For the text-containing cell, return its midpoint in [x, y] coordinate format. 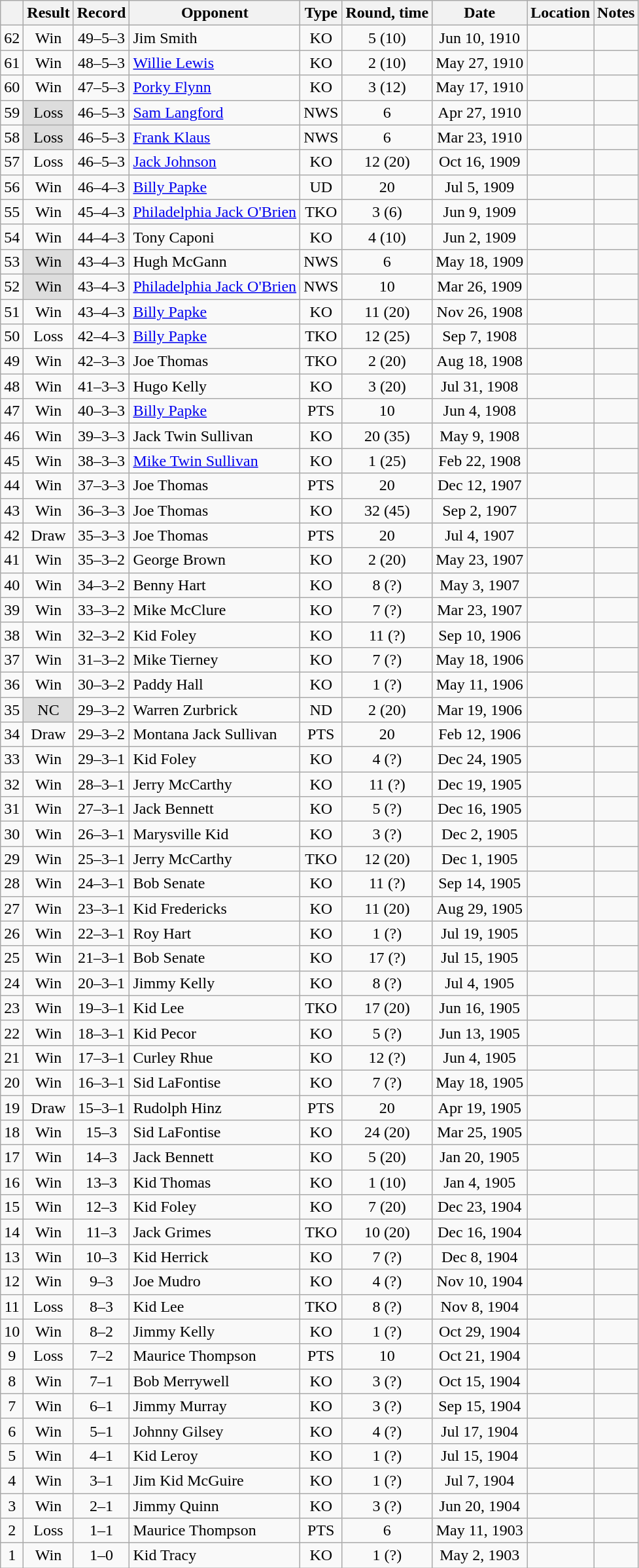
5–1 [101, 1431]
Oct 21, 1904 [480, 1356]
57 [12, 162]
12 (?) [387, 1058]
46 [12, 436]
Date [480, 13]
21 [12, 1058]
Jul 15, 1904 [480, 1456]
Jun 10, 1910 [480, 38]
47 [12, 411]
Jul 31, 1908 [480, 386]
16–3–1 [101, 1082]
15–3 [101, 1133]
6–1 [101, 1406]
38–3–3 [101, 461]
5 (10) [387, 38]
Jul 5, 1909 [480, 187]
21–3–1 [101, 958]
4–1 [101, 1456]
10–3 [101, 1257]
28 [12, 884]
38 [12, 635]
Bob Merrywell [215, 1381]
49–5–3 [101, 38]
Jun 20, 1904 [480, 1505]
Jan 4, 1905 [480, 1182]
18 [12, 1133]
45 [12, 461]
3 (20) [387, 386]
Kid Pecor [215, 1033]
Sam Langford [215, 112]
39–3–3 [101, 436]
May 27, 1910 [480, 63]
3 [12, 1505]
26–3–1 [101, 834]
42–3–3 [101, 361]
Benny Hart [215, 585]
40–3–3 [101, 411]
36–3–3 [101, 510]
Result [48, 13]
Nov 26, 1908 [480, 312]
Mike Twin Sullivan [215, 461]
Mar 19, 1906 [480, 709]
20 (35) [387, 436]
11–3 [101, 1232]
7–2 [101, 1356]
2 [12, 1531]
Mar 25, 1905 [480, 1133]
12 [12, 1282]
29–3–1 [101, 759]
56 [12, 187]
58 [12, 137]
49 [12, 361]
47–5–3 [101, 88]
Joe Mudro [215, 1282]
61 [12, 63]
14 [12, 1232]
May 11, 1906 [480, 684]
Dec 1, 1905 [480, 859]
Jun 4, 1905 [480, 1058]
Kid Fredericks [215, 909]
27 [12, 909]
42 [12, 535]
4 [12, 1480]
8–2 [101, 1331]
25 [12, 958]
59 [12, 112]
51 [12, 312]
55 [12, 212]
May 9, 1908 [480, 436]
19–3–1 [101, 1008]
25–3–1 [101, 859]
Type [321, 13]
May 18, 1906 [480, 659]
22–3–1 [101, 933]
Sep 14, 1905 [480, 884]
18–3–1 [101, 1033]
28–3–1 [101, 784]
Hugo Kelly [215, 386]
Dec 12, 1907 [480, 486]
Jack Grimes [215, 1232]
10 (20) [387, 1232]
4 (10) [387, 237]
ND [321, 709]
41 [12, 560]
May 17, 1910 [480, 88]
13 [12, 1257]
Jun 4, 1908 [480, 411]
Sep 10, 1906 [480, 635]
29 [12, 859]
52 [12, 286]
Mike McClure [215, 610]
20–3–1 [101, 983]
1 [12, 1556]
42–4–3 [101, 337]
Nov 10, 1904 [480, 1282]
Jan 20, 1905 [480, 1158]
41–3–3 [101, 386]
9–3 [101, 1282]
32–3–2 [101, 635]
Johnny Gilsey [215, 1431]
Jun 2, 1909 [480, 237]
Mar 26, 1909 [480, 286]
Jun 16, 1905 [480, 1008]
7–1 [101, 1381]
Jimmy Quinn [215, 1505]
Dec 2, 1905 [480, 834]
32 [12, 784]
NC [48, 709]
30 [12, 834]
3 (12) [387, 88]
Kid Leroy [215, 1456]
Apr 19, 1905 [480, 1108]
May 11, 1903 [480, 1531]
1 (25) [387, 461]
Sep 7, 1908 [480, 337]
Jim Smith [215, 38]
48 [12, 386]
Dec 23, 1904 [480, 1207]
Location [561, 13]
23 [12, 1008]
1–1 [101, 1531]
Jul 17, 1904 [480, 1431]
Warren Zurbrick [215, 709]
26 [12, 933]
Willie Lewis [215, 63]
2–1 [101, 1505]
53 [12, 261]
Dec 16, 1904 [480, 1232]
Montana Jack Sullivan [215, 735]
7 (20) [387, 1207]
37 [12, 659]
Jul 19, 1905 [480, 933]
Kid Herrick [215, 1257]
Record [101, 13]
1 (10) [387, 1182]
Mar 23, 1907 [480, 610]
5 [12, 1456]
44–4–3 [101, 237]
34 [12, 735]
Jul 7, 1904 [480, 1480]
35–3–3 [101, 535]
14–3 [101, 1158]
May 2, 1903 [480, 1556]
9 [12, 1356]
15 [12, 1207]
Apr 27, 1910 [480, 112]
Nov 8, 1904 [480, 1307]
43 [12, 510]
32 (45) [387, 510]
Hugh McGann [215, 261]
Kid Tracy [215, 1556]
62 [12, 38]
33 [12, 759]
60 [12, 88]
45–4–3 [101, 212]
15–3–1 [101, 1108]
46–4–3 [101, 187]
31–3–2 [101, 659]
Dec 24, 1905 [480, 759]
UD [321, 187]
May 23, 1907 [480, 560]
17–3–1 [101, 1058]
23–3–1 [101, 909]
8 [12, 1381]
3–1 [101, 1480]
7 [12, 1406]
Feb 12, 1906 [480, 735]
Paddy Hall [215, 684]
11 [12, 1307]
36 [12, 684]
Jul 4, 1907 [480, 535]
35 [12, 709]
Jimmy Murray [215, 1406]
Kid Thomas [215, 1182]
Aug 29, 1905 [480, 909]
48–5–3 [101, 63]
17 (?) [387, 958]
Jul 15, 1905 [480, 958]
27–3–1 [101, 809]
Oct 29, 1904 [480, 1331]
Porky Flynn [215, 88]
Opponent [215, 13]
Curley Rhue [215, 1058]
Mar 23, 1910 [480, 137]
17 [12, 1158]
George Brown [215, 560]
Marysville Kid [215, 834]
22 [12, 1033]
Rudolph Hinz [215, 1108]
16 [12, 1182]
19 [12, 1108]
37–3–3 [101, 486]
40 [12, 585]
Oct 16, 1909 [480, 162]
Jun 13, 1905 [480, 1033]
Jul 4, 1905 [480, 983]
31 [12, 809]
35–3–2 [101, 560]
33–3–2 [101, 610]
50 [12, 337]
17 (20) [387, 1008]
34–3–2 [101, 585]
Oct 15, 1904 [480, 1381]
Jim Kid McGuire [215, 1480]
39 [12, 610]
Dec 19, 1905 [480, 784]
May 18, 1905 [480, 1082]
Frank Klaus [215, 137]
2 (10) [387, 63]
Jack Twin Sullivan [215, 436]
3 (6) [387, 212]
12–3 [101, 1207]
13–3 [101, 1182]
Feb 22, 1908 [480, 461]
Notes [616, 13]
30–3–2 [101, 684]
May 3, 1907 [480, 585]
5 (20) [387, 1158]
Dec 8, 1904 [480, 1257]
12 (25) [387, 337]
24 (20) [387, 1133]
54 [12, 237]
8–3 [101, 1307]
1–0 [101, 1556]
Sep 15, 1904 [480, 1406]
Roy Hart [215, 933]
Aug 18, 1908 [480, 361]
Dec 16, 1905 [480, 809]
Jack Johnson [215, 162]
24 [12, 983]
Round, time [387, 13]
44 [12, 486]
Jun 9, 1909 [480, 212]
May 18, 1909 [480, 261]
Sep 2, 1907 [480, 510]
Tony Caponi [215, 237]
24–3–1 [101, 884]
Mike Tierney [215, 659]
